Return [x, y] of the center of cell containing provided text 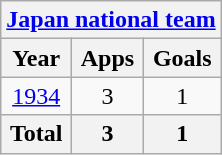
1934 [36, 96]
Year [36, 58]
Goals [182, 58]
Apps [108, 58]
Total [36, 134]
Japan national team [111, 20]
